Detect which cell encompasses the target text, then output its [X, Y] center coordinate. 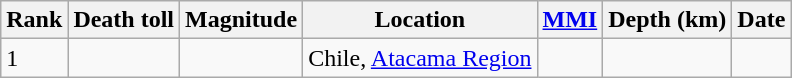
Depth (km) [668, 20]
1 [34, 58]
Location [420, 20]
Date [762, 20]
Death toll [124, 20]
MMI [570, 20]
Chile, Atacama Region [420, 58]
Rank [34, 20]
Magnitude [242, 20]
